Pinpoint the cell where the given text exists, returning its [X, Y] midpoint coordinate. 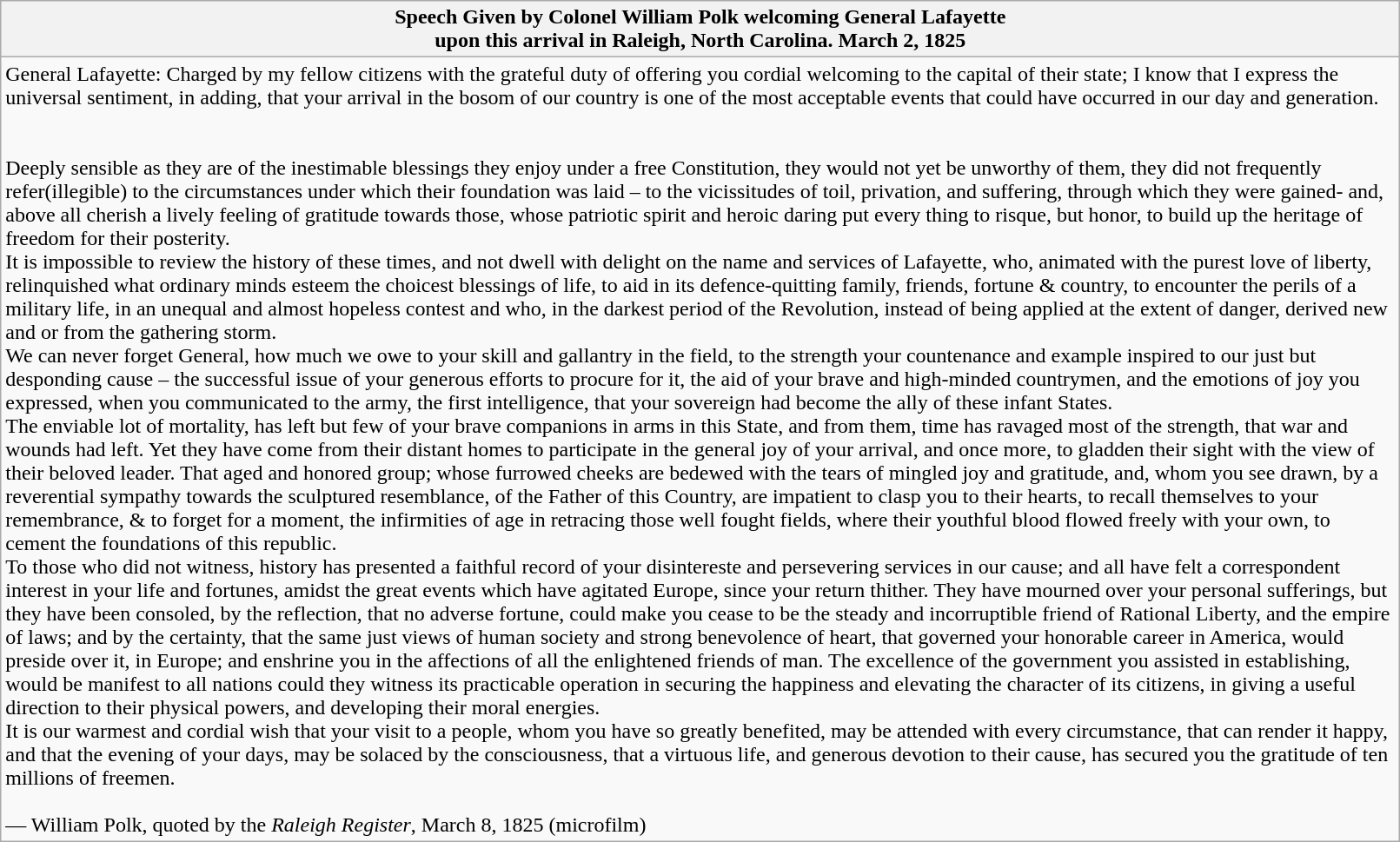
Speech Given by Colonel William Polk welcoming General Lafayetteupon this arrival in Raleigh, North Carolina. March 2, 1825 [700, 30]
